Detect which cell encompasses the target text, then output its (X, Y) center coordinate. 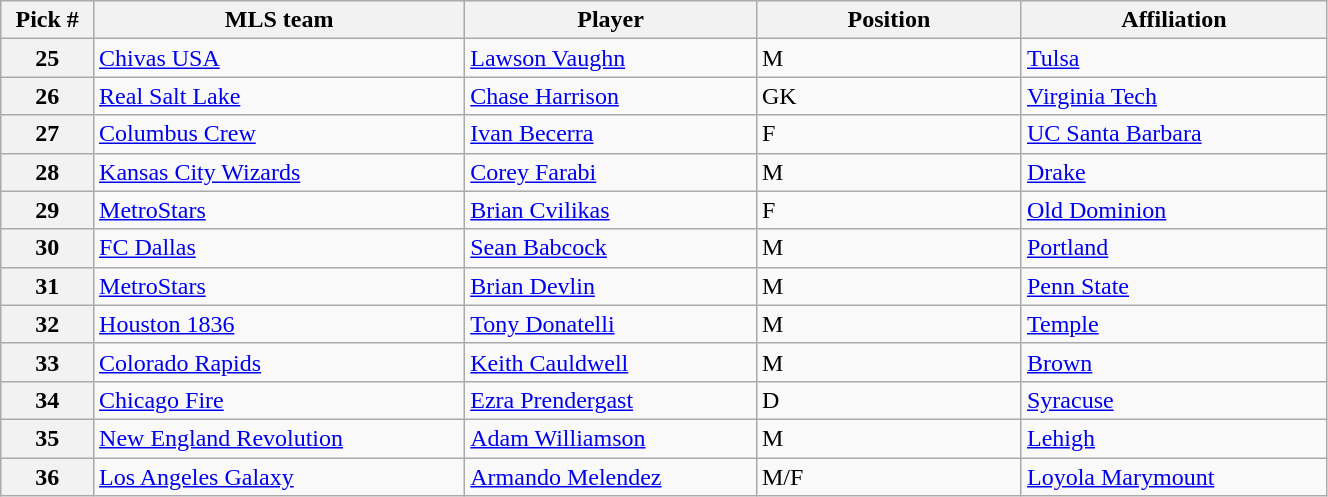
Position (888, 20)
Pick # (48, 20)
Sean Babcock (611, 248)
Portland (1174, 248)
Armando Melendez (611, 477)
Corey Farabi (611, 172)
35 (48, 438)
Los Angeles Galaxy (280, 477)
Player (611, 20)
36 (48, 477)
28 (48, 172)
Chase Harrison (611, 96)
Ivan Becerra (611, 134)
Ezra Prendergast (611, 400)
Lawson Vaughn (611, 58)
Brian Cvilikas (611, 210)
Chicago Fire (280, 400)
Penn State (1174, 286)
Keith Cauldwell (611, 362)
Old Dominion (1174, 210)
Colorado Rapids (280, 362)
32 (48, 324)
GK (888, 96)
26 (48, 96)
UC Santa Barbara (1174, 134)
29 (48, 210)
33 (48, 362)
Chivas USA (280, 58)
Kansas City Wizards (280, 172)
34 (48, 400)
Affiliation (1174, 20)
M/F (888, 477)
Loyola Marymount (1174, 477)
Lehigh (1174, 438)
Temple (1174, 324)
Houston 1836 (280, 324)
New England Revolution (280, 438)
Virginia Tech (1174, 96)
Real Salt Lake (280, 96)
FC Dallas (280, 248)
Tony Donatelli (611, 324)
30 (48, 248)
Brown (1174, 362)
31 (48, 286)
MLS team (280, 20)
27 (48, 134)
Syracuse (1174, 400)
Columbus Crew (280, 134)
Drake (1174, 172)
Tulsa (1174, 58)
D (888, 400)
Adam Williamson (611, 438)
Brian Devlin (611, 286)
25 (48, 58)
